Extract the [x, y] coordinate from the center of the cell holding the provided text.  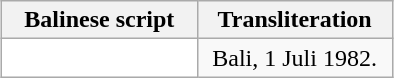
Balinese script [100, 20]
Transliteration [294, 20]
Bali, 1 Juli 1982. [294, 58]
